Search for the cell housing the specified text and yield its (X, Y) center coordinate. 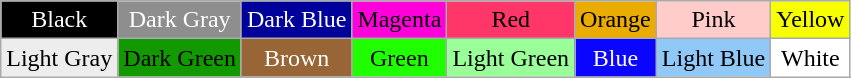
Green (400, 58)
Orange (616, 20)
Brown (296, 58)
Dark Blue (296, 20)
Pink (713, 20)
Dark Gray (180, 20)
Black (60, 20)
Red (511, 20)
Dark Green (180, 58)
Blue (616, 58)
Light Green (511, 58)
Yellow (810, 20)
Light Blue (713, 58)
Light Gray (60, 58)
White (810, 58)
Magenta (400, 20)
